Detect which cell encompasses the target text, then output its [x, y] center coordinate. 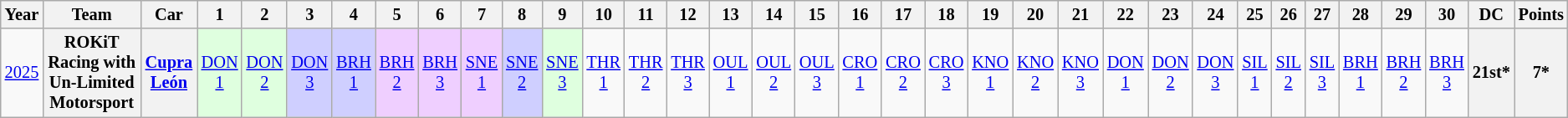
CRO3 [947, 73]
26 [1289, 14]
OUL2 [774, 73]
Team [92, 14]
20 [1035, 14]
12 [687, 14]
24 [1215, 14]
2 [264, 14]
21 [1080, 14]
SIL1 [1254, 73]
14 [774, 14]
17 [903, 14]
OUL1 [731, 73]
4 [354, 14]
SNE1 [482, 73]
THR2 [646, 73]
Car [169, 14]
CRO2 [903, 73]
7* [1541, 73]
THR3 [687, 73]
15 [817, 14]
29 [1404, 14]
KNO1 [990, 73]
22 [1126, 14]
21st* [1492, 73]
25 [1254, 14]
19 [990, 14]
OUL3 [817, 73]
2025 [22, 73]
30 [1447, 14]
SNE2 [522, 73]
27 [1322, 14]
23 [1171, 14]
SIL3 [1322, 73]
SNE3 [562, 73]
5 [397, 14]
KNO3 [1080, 73]
9 [562, 14]
Cupra León [169, 73]
8 [522, 14]
1 [220, 14]
3 [309, 14]
10 [603, 14]
18 [947, 14]
ROKiT Racing with Un-Limited Motorsport [92, 73]
KNO2 [1035, 73]
7 [482, 14]
CRO1 [861, 73]
DC [1492, 14]
THR1 [603, 73]
11 [646, 14]
16 [861, 14]
Year [22, 14]
Points [1541, 14]
13 [731, 14]
SIL2 [1289, 73]
6 [440, 14]
28 [1361, 14]
